Find where the given text appears and provide that cell's center as (X, Y) coordinate. 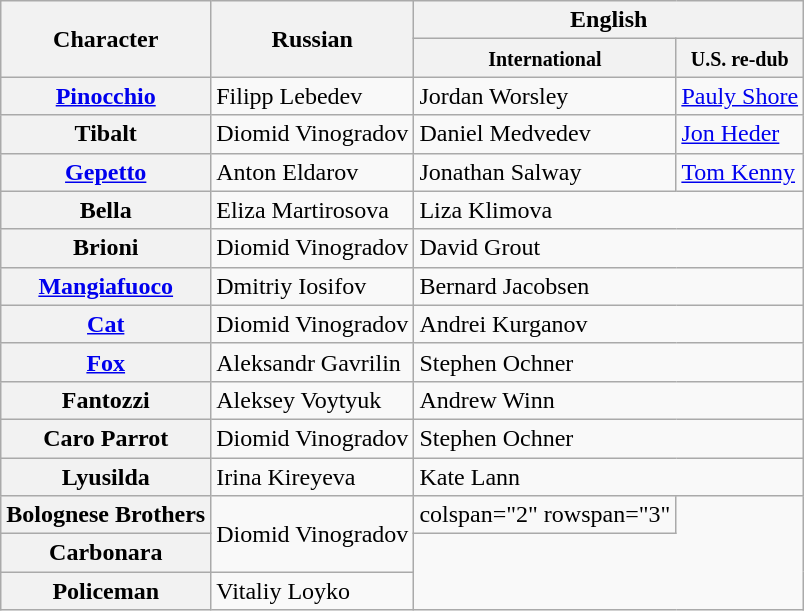
Bella (106, 210)
Andrei Kurganov (609, 324)
Jordan Worsley (545, 96)
English (609, 20)
Pinocchio (106, 96)
Aleksandr Gavrilin (312, 362)
Irina Kireyeva (312, 477)
Aleksey Voytyuk (312, 400)
Fantozzi (106, 400)
Brioni (106, 248)
Carbonara (106, 553)
Jonathan Salway (545, 172)
David Grout (609, 248)
Russian (312, 39)
Bernard Jacobsen (609, 286)
Policeman (106, 591)
colspan="2" rowspan="3" (545, 515)
Lyusilda (106, 477)
Pauly Shore (740, 96)
Daniel Medvedev (545, 134)
Filipp Lebedev (312, 96)
Bolognese Brothers (106, 515)
Fox (106, 362)
Caro Parrot (106, 438)
Cat (106, 324)
Mangiafuoco (106, 286)
U.S. re-dub (740, 58)
Liza Klimova (609, 210)
Jon Heder (740, 134)
Gepetto (106, 172)
Eliza Martirosova (312, 210)
Tom Kenny (740, 172)
Tibalt (106, 134)
Anton Eldarov (312, 172)
Dmitriy Iosifov (312, 286)
Andrew Winn (609, 400)
International (545, 58)
Kate Lann (609, 477)
Vitaliy Loyko (312, 591)
Character (106, 39)
